Pinpoint the cell where the given text exists, returning its (x, y) midpoint coordinate. 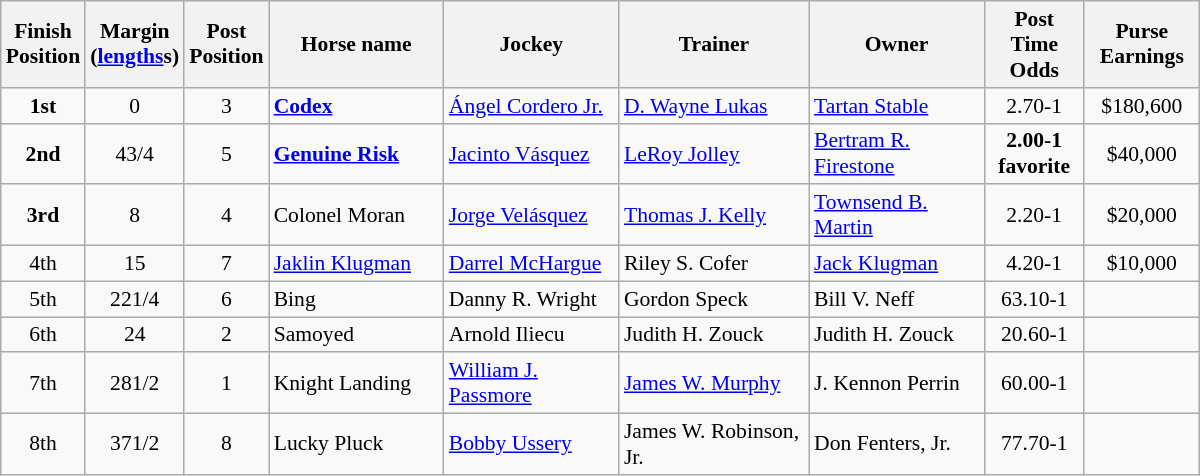
Codex (356, 106)
Post Time Odds (1034, 44)
Don Fenters, Jr. (896, 444)
24 (134, 335)
5 (226, 154)
2.00-1 favorite (1034, 154)
15 (134, 264)
Bertram R. Firestone (896, 154)
Lucky Pluck (356, 444)
James W. Robinson, Jr. (714, 444)
Colonel Moran (356, 216)
2.20-1 (1034, 216)
20.60-1 (1034, 335)
6th (43, 335)
7th (43, 384)
Townsend B. Martin (896, 216)
Purse Earnings (1142, 44)
LeRoy Jolley (714, 154)
2 (226, 335)
James W. Murphy (714, 384)
Owner (896, 44)
Danny R. Wright (532, 299)
221/4 (134, 299)
4 (226, 216)
0 (134, 106)
J. Kennon Perrin (896, 384)
7 (226, 264)
Ángel Cordero Jr. (532, 106)
Genuine Risk (356, 154)
4.20-1 (1034, 264)
$20,000 (1142, 216)
Gordon Speck (714, 299)
Post Position (226, 44)
D. Wayne Lukas (714, 106)
Horse name (356, 44)
5th (43, 299)
Trainer (714, 44)
1 (226, 384)
6 (226, 299)
Tartan Stable (896, 106)
$10,000 (1142, 264)
Thomas J. Kelly (714, 216)
Jorge Velásquez (532, 216)
Knight Landing (356, 384)
Jockey (532, 44)
Finish Position (43, 44)
60.00-1 (1034, 384)
2nd (43, 154)
77.70-1 (1034, 444)
3rd (43, 216)
2.70-1 (1034, 106)
William J. Passmore (532, 384)
63.10-1 (1034, 299)
8th (43, 444)
Jacinto Vásquez (532, 154)
Bobby Ussery (532, 444)
371/2 (134, 444)
Arnold Iliecu (532, 335)
Samoyed (356, 335)
Riley S. Cofer (714, 264)
4th (43, 264)
Jaklin Klugman (356, 264)
Darrel McHargue (532, 264)
43/4 (134, 154)
Margin (lengthss) (134, 44)
1st (43, 106)
$180,600 (1142, 106)
Bill V. Neff (896, 299)
$40,000 (1142, 154)
Jack Klugman (896, 264)
3 (226, 106)
281/2 (134, 384)
Bing (356, 299)
